For the text-containing cell, return its midpoint in (X, Y) coordinate format. 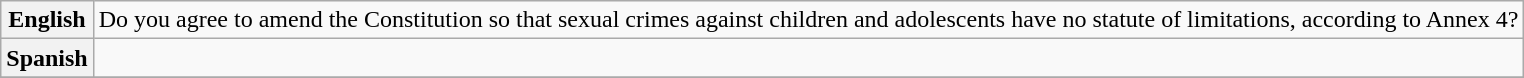
Spanish (47, 58)
English (47, 20)
Do you agree to amend the Constitution so that sexual crimes against children and adolescents have no statute of limitations, according to Annex 4? (808, 20)
